Locate the cell with the specified text and output its [x, y] center coordinate. 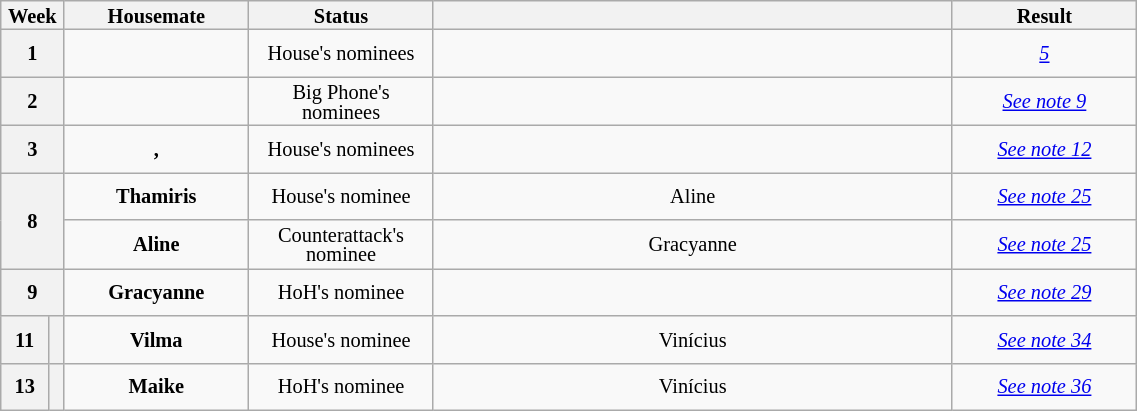
See note 36 [1044, 386]
Vilma [156, 338]
, [156, 148]
3 [32, 148]
Big Phone's nominees [342, 102]
1 [32, 54]
See note 29 [1044, 292]
2 [32, 102]
Counterattack's nominee [342, 244]
Status [342, 14]
8 [32, 220]
5 [1044, 54]
Maike [156, 386]
See note 9 [1044, 102]
11 [25, 338]
Week [32, 14]
See note 12 [1044, 148]
Thamiris [156, 196]
9 [32, 292]
Housemate [156, 14]
Result [1044, 14]
See note 34 [1044, 338]
13 [25, 386]
